Return the (x, y) coordinate for the center point of the cell that contains the specified text.  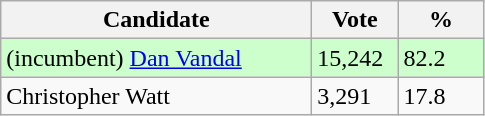
(incumbent) Dan Vandal (156, 58)
15,242 (355, 58)
Christopher Watt (156, 96)
Vote (355, 20)
Candidate (156, 20)
17.8 (441, 96)
% (441, 20)
82.2 (441, 58)
3,291 (355, 96)
